Provide the [X, Y] coordinate of the cell's center where the given text is located.  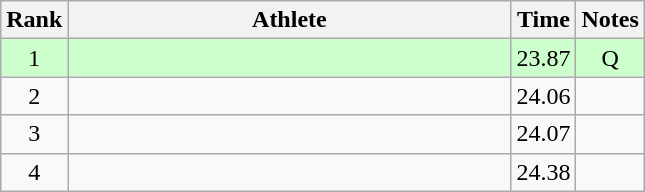
Rank [34, 20]
3 [34, 134]
24.38 [544, 172]
1 [34, 58]
4 [34, 172]
24.07 [544, 134]
23.87 [544, 58]
Athlete [290, 20]
Q [610, 58]
Time [544, 20]
24.06 [544, 96]
2 [34, 96]
Notes [610, 20]
